Determine the (x, y) coordinate at the center of the cell enclosing the given text.  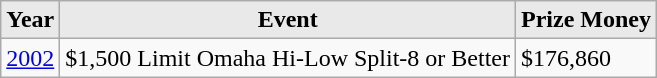
2002 (30, 58)
$1,500 Limit Omaha Hi-Low Split-8 or Better (288, 58)
Event (288, 20)
Year (30, 20)
$176,860 (586, 58)
Prize Money (586, 20)
